From the cell containing the given text, extract its center point as (x, y) coordinate. 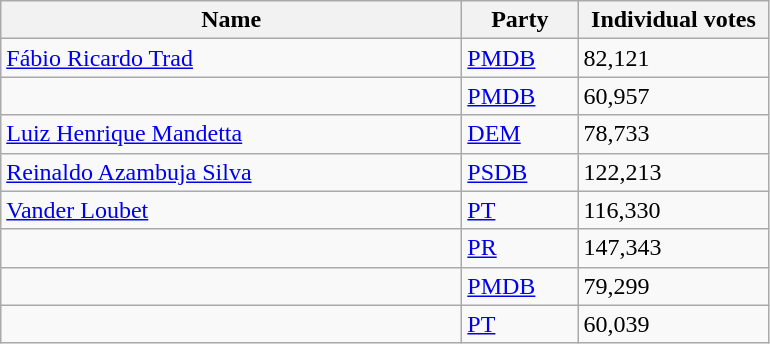
Luiz Henrique Mandetta (232, 134)
Individual votes (674, 20)
Reinaldo Azambuja Silva (232, 172)
PR (520, 248)
DEM (520, 134)
122,213 (674, 172)
Party (520, 20)
60,039 (674, 324)
147,343 (674, 248)
Fábio Ricardo Trad (232, 58)
Name (232, 20)
78,733 (674, 134)
79,299 (674, 286)
82,121 (674, 58)
PSDB (520, 172)
Vander Loubet (232, 210)
60,957 (674, 96)
116,330 (674, 210)
